From the cell containing the given text, extract its center point as [X, Y] coordinate. 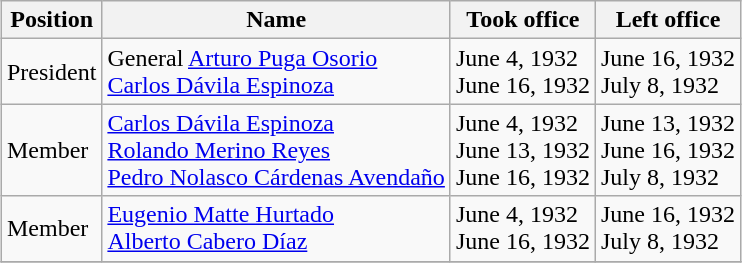
Eugenio Matte HurtadoAlberto Cabero Díaz [276, 228]
Took office [522, 20]
Name [276, 20]
General Arturo Puga OsorioCarlos Dávila Espinoza [276, 72]
President [51, 72]
June 4, 1932June 13, 1932June 16, 1932 [522, 150]
June 13, 1932June 16, 1932 July 8, 1932 [668, 150]
Position [51, 20]
Carlos Dávila EspinozaRolando Merino ReyesPedro Nolasco Cárdenas Avendaño [276, 150]
Left office [668, 20]
